Return the (X, Y) coordinate for the center point of the cell that contains the specified text.  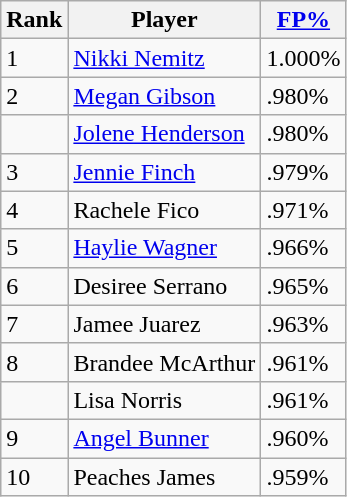
2 (34, 96)
7 (34, 324)
.966% (304, 248)
Nikki Nemitz (164, 58)
.971% (304, 210)
.965% (304, 286)
1.000% (304, 58)
Lisa Norris (164, 400)
FP% (304, 20)
6 (34, 286)
Desiree Serrano (164, 286)
Peaches James (164, 477)
1 (34, 58)
4 (34, 210)
Angel Bunner (164, 438)
Rachele Fico (164, 210)
Brandee McArthur (164, 362)
Jolene Henderson (164, 134)
.960% (304, 438)
Megan Gibson (164, 96)
Haylie Wagner (164, 248)
Jennie Finch (164, 172)
Jamee Juarez (164, 324)
Rank (34, 20)
5 (34, 248)
9 (34, 438)
10 (34, 477)
.959% (304, 477)
Player (164, 20)
8 (34, 362)
.979% (304, 172)
3 (34, 172)
.963% (304, 324)
